Identify which cell holds the provided text, then report its [x, y] central coordinate. 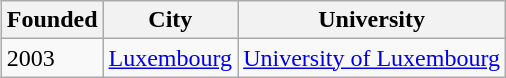
2003 [52, 58]
University [372, 20]
City [170, 20]
Founded [52, 20]
University of Luxembourg [372, 58]
Luxembourg [170, 58]
